Return (X, Y) of the center of cell containing provided text 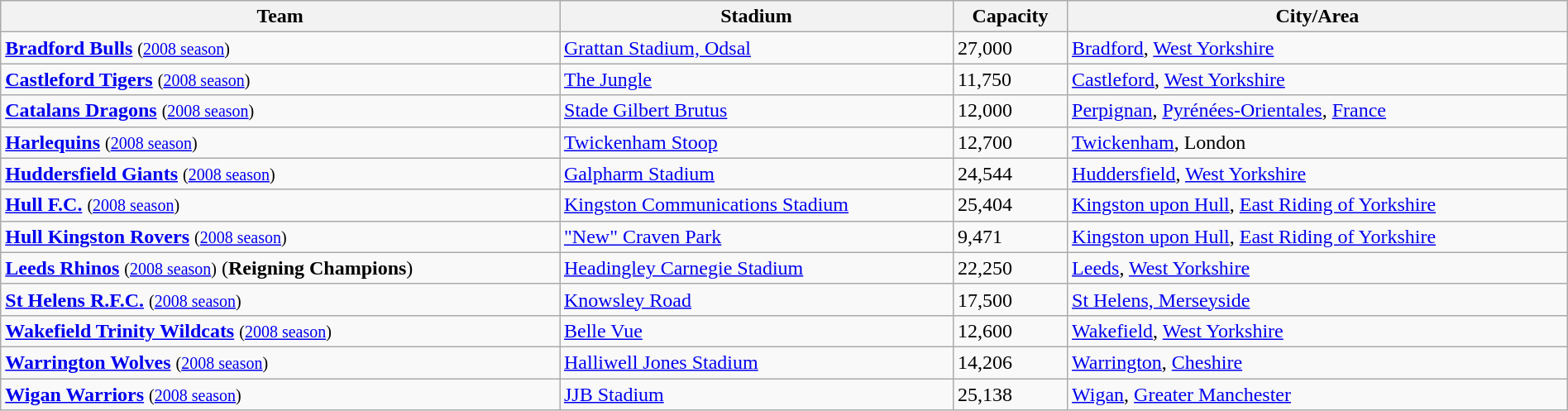
Wigan, Greater Manchester (1318, 394)
Twickenham, London (1318, 142)
17,500 (1010, 299)
St Helens, Merseyside (1318, 299)
22,250 (1010, 268)
Harlequins (2008 season) (280, 142)
Warrington, Cheshire (1318, 362)
Hull Kingston Rovers (2008 season) (280, 237)
Galpharm Stadium (756, 174)
Team (280, 17)
Hull F.C. (2008 season) (280, 205)
Warrington Wolves (2008 season) (280, 362)
Huddersfield Giants (2008 season) (280, 174)
Twickenham Stoop (756, 142)
Wakefield Trinity Wildcats (2008 season) (280, 331)
Halliwell Jones Stadium (756, 362)
Capacity (1010, 17)
Stade Gilbert Brutus (756, 111)
12,600 (1010, 331)
Kingston Communications Stadium (756, 205)
Leeds, West Yorkshire (1318, 268)
Grattan Stadium, Odsal (756, 48)
Castleford, West Yorkshire (1318, 79)
27,000 (1010, 48)
12,000 (1010, 111)
"New" Craven Park (756, 237)
City/Area (1318, 17)
11,750 (1010, 79)
12,700 (1010, 142)
Catalans Dragons (2008 season) (280, 111)
Bradford, West Yorkshire (1318, 48)
Perpignan, Pyrénées-Orientales, France (1318, 111)
Castleford Tigers (2008 season) (280, 79)
JJB Stadium (756, 394)
14,206 (1010, 362)
Stadium (756, 17)
9,471 (1010, 237)
Headingley Carnegie Stadium (756, 268)
24,544 (1010, 174)
The Jungle (756, 79)
Bradford Bulls (2008 season) (280, 48)
Wigan Warriors (2008 season) (280, 394)
Wakefield, West Yorkshire (1318, 331)
25,138 (1010, 394)
Leeds Rhinos (2008 season) (Reigning Champions) (280, 268)
Knowsley Road (756, 299)
Huddersfield, West Yorkshire (1318, 174)
Belle Vue (756, 331)
St Helens R.F.C. (2008 season) (280, 299)
25,404 (1010, 205)
